Search for the cell housing the specified text and yield its [x, y] center coordinate. 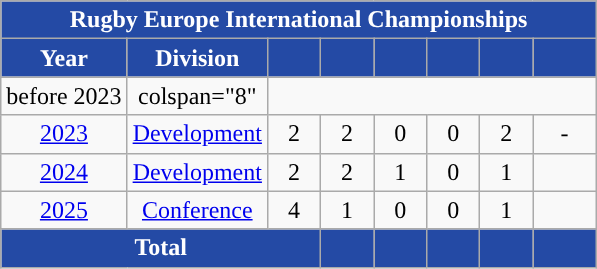
before 2023 [64, 96]
Division [197, 58]
2023 [64, 134]
- [565, 134]
Rugby Europe International Championships [299, 20]
colspan="8" [197, 96]
4 [294, 210]
Total [161, 248]
Conference [197, 210]
2024 [64, 172]
Year [64, 58]
2025 [64, 210]
